Scan for the cell matching the given text and deliver its [x, y] coordinate at center. 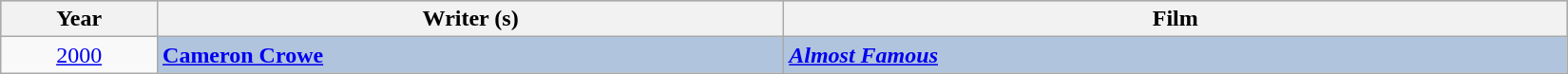
Almost Famous [1176, 55]
2000 [80, 55]
Cameron Crowe [471, 55]
Year [80, 19]
Film [1176, 19]
Writer (s) [471, 19]
